Capture the cell that displays the provided text and extract its (X, Y) central coordinate. 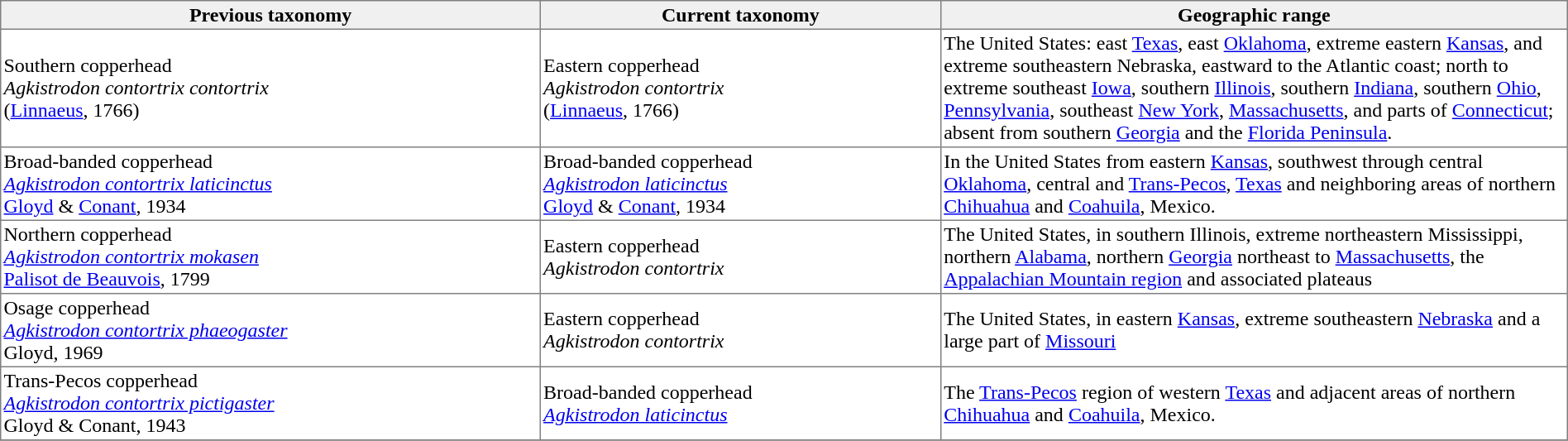
Previous taxonomy (271, 15)
Current taxonomy (740, 15)
The Trans-Pecos region of western Texas and adjacent areas of northern Chihuahua and Coahuila, Mexico. (1254, 403)
Osage copperheadAgkistrodon contortrix phaeogasterGloyd, 1969 (271, 330)
Eastern copperheadAgkistrodon contortrix(Linnaeus, 1766) (740, 88)
Broad-banded copperheadAgkistrodon laticinctusGloyd & Conant, 1934 (740, 184)
The United States, in eastern Kansas, extreme southeastern Nebraska and a large part of Missouri (1254, 330)
Southern copperheadAgkistrodon contortrix contortrix(Linnaeus, 1766) (271, 88)
Broad-banded copperheadAgkistrodon laticinctus (740, 403)
Northern copperheadAgkistrodon contortrix mokasenPalisot de Beauvois, 1799 (271, 256)
Broad-banded copperheadAgkistrodon contortrix laticinctusGloyd & Conant, 1934 (271, 184)
Geographic range (1254, 15)
Trans-Pecos copperheadAgkistrodon contortrix pictigasterGloyd & Conant, 1943 (271, 403)
